Determine the (X, Y) coordinate at the center of the cell enclosing the given text.  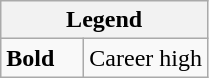
Bold (42, 58)
Legend (104, 20)
Career high (146, 58)
